Find where the given text appears and provide that cell's center as (X, Y) coordinate. 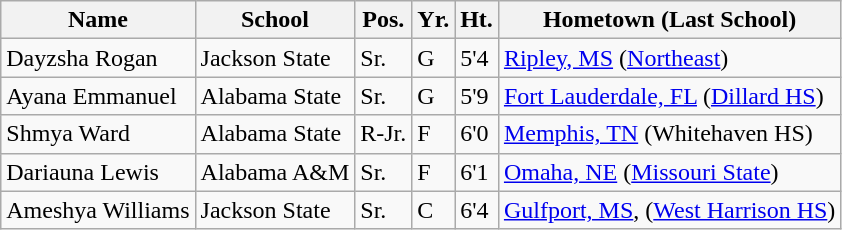
Shmya Ward (98, 134)
Ht. (477, 20)
Gulfport, MS, (West Harrison HS) (669, 210)
6'0 (477, 134)
5'9 (477, 96)
School (275, 20)
Ripley, MS (Northeast) (669, 58)
Fort Lauderdale, FL (Dillard HS) (669, 96)
C (434, 210)
Alabama A&M (275, 172)
Ameshya Williams (98, 210)
Ayana Emmanuel (98, 96)
5'4 (477, 58)
6'4 (477, 210)
Memphis, TN (Whitehaven HS) (669, 134)
Name (98, 20)
Yr. (434, 20)
R-Jr. (384, 134)
Hometown (Last School) (669, 20)
Dayzsha Rogan (98, 58)
Dariauna Lewis (98, 172)
Pos. (384, 20)
Omaha, NE (Missouri State) (669, 172)
6'1 (477, 172)
